Return [x, y] of the center of cell containing provided text 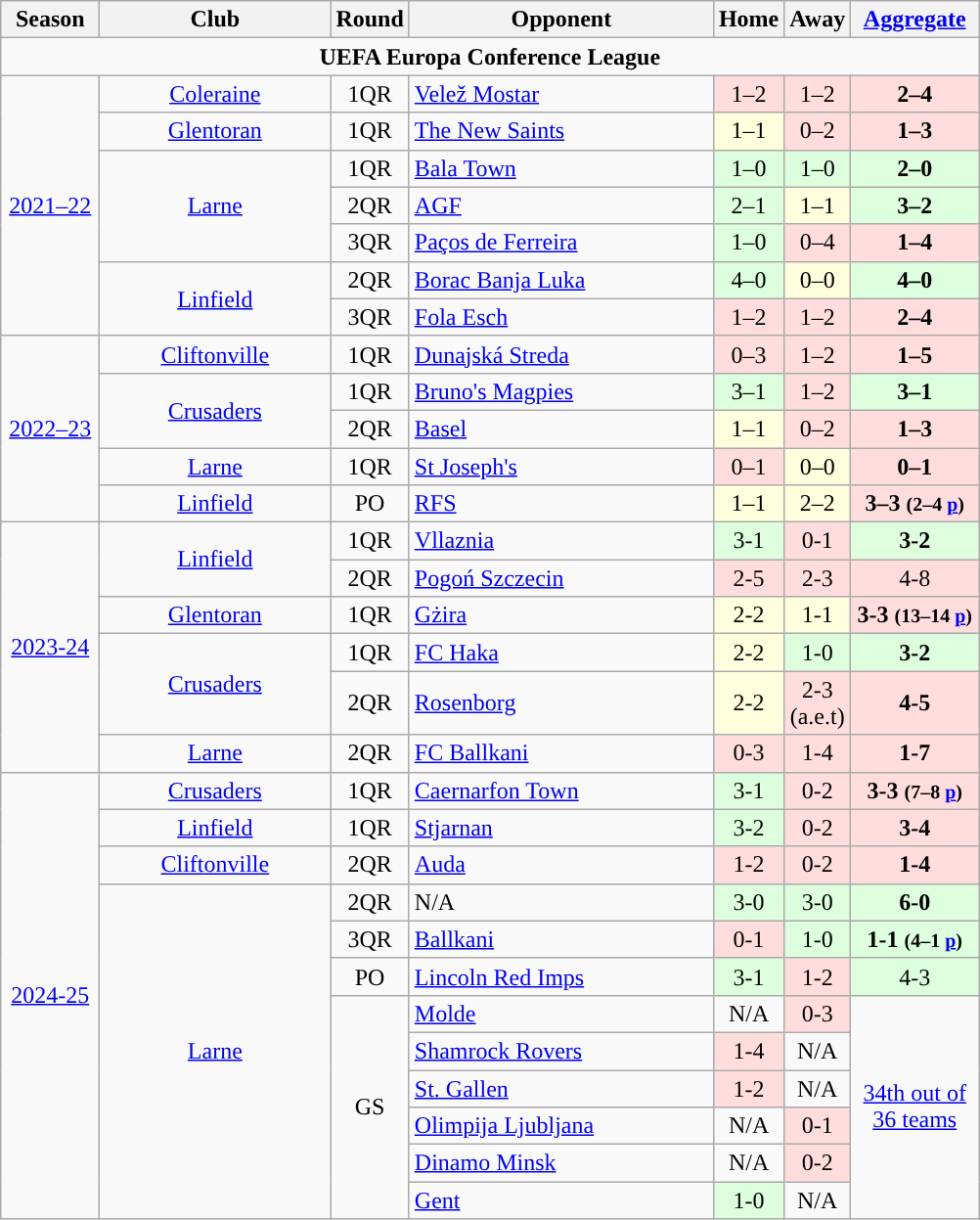
2-3 [818, 578]
Away [818, 20]
Shamrock Rovers [561, 1051]
0–4 [818, 243]
3–3 (2–4 p) [915, 504]
St Joseph's [561, 467]
St. Gallen [561, 1089]
Olimpija Ljubljana [561, 1126]
Home [748, 20]
Dunajská Streda [561, 354]
Opponent [561, 20]
1-1 [818, 615]
2–0 [915, 168]
RFS [561, 504]
Rosenborg [561, 702]
Stjarnan [561, 828]
4-8 [915, 578]
0–3 [748, 354]
4-3 [915, 976]
FC Haka [561, 653]
3-3 (7–8 p) [915, 791]
Auda [561, 865]
Club [215, 20]
FC Ballkani [561, 753]
2021–22 [51, 205]
Paços de Ferreira [561, 243]
2024-25 [51, 996]
1-1 (4–1 p) [915, 939]
Bruno's Magpies [561, 391]
Round [370, 20]
2–2 [818, 504]
3-3 (13–14 p) [915, 615]
2-5 [748, 578]
34th out of 36 teams [915, 1107]
Velež Mostar [561, 94]
Borac Banja Luka [561, 280]
4-5 [915, 702]
Coleraine [215, 94]
AGF [561, 205]
Fola Esch [561, 317]
Vllaznia [561, 541]
Basel [561, 429]
Gent [561, 1200]
Ballkani [561, 939]
6-0 [915, 902]
Season [51, 20]
Pogoń Szczecin [561, 578]
Aggregate [915, 20]
GS [370, 1107]
UEFA Europa Conference League [490, 57]
Lincoln Red Imps [561, 976]
Dinamo Minsk [561, 1163]
3–2 [915, 205]
Gżira [561, 615]
The New Saints [561, 131]
2–1 [748, 205]
2-3 (a.e.t) [818, 702]
1-7 [915, 753]
2023-24 [51, 648]
2022–23 [51, 429]
1–5 [915, 354]
1–4 [915, 243]
Molde [561, 1014]
Caernarfon Town [561, 791]
Bala Town [561, 168]
3-4 [915, 828]
